For the text-containing cell, return its midpoint in (x, y) coordinate format. 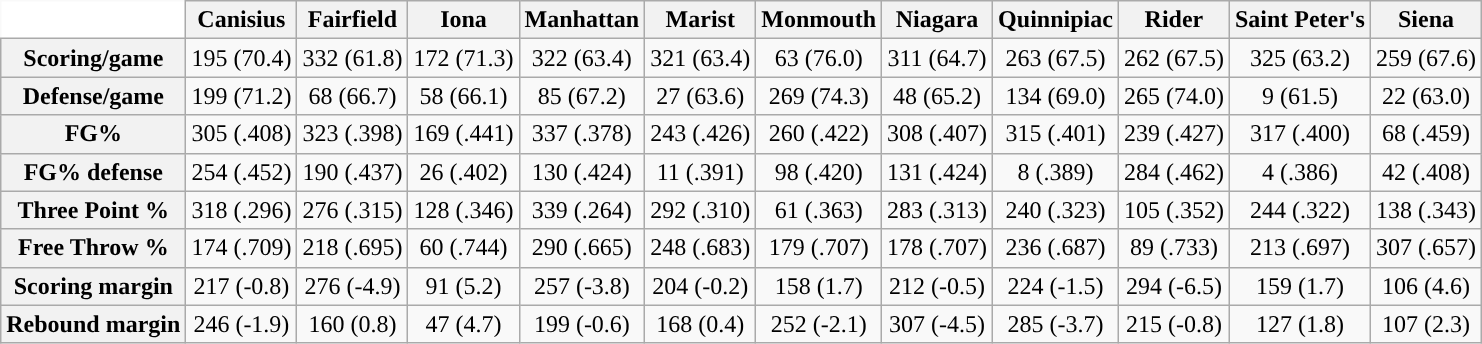
276 (-4.9) (352, 286)
127 (1.8) (1300, 324)
339 (.264) (582, 210)
257 (-3.8) (582, 286)
212 (-0.5) (938, 286)
42 (.408) (1426, 172)
Rider (1174, 20)
47 (4.7) (464, 324)
284 (.462) (1174, 172)
265 (74.0) (1174, 96)
Quinnipiac (1056, 20)
89 (.733) (1174, 248)
323 (.398) (352, 134)
325 (63.2) (1300, 58)
240 (.323) (1056, 210)
290 (.665) (582, 248)
159 (1.7) (1300, 286)
321 (63.4) (700, 58)
213 (.697) (1300, 248)
276 (.315) (352, 210)
158 (1.7) (819, 286)
68 (.459) (1426, 134)
Canisius (242, 20)
311 (64.7) (938, 58)
Fairfield (352, 20)
26 (.402) (464, 172)
292 (.310) (700, 210)
Scoring/game (94, 58)
262 (67.5) (1174, 58)
22 (63.0) (1426, 96)
27 (63.6) (700, 96)
263 (67.5) (1056, 58)
91 (5.2) (464, 286)
285 (-3.7) (1056, 324)
8 (.389) (1056, 172)
85 (67.2) (582, 96)
68 (66.7) (352, 96)
254 (.452) (242, 172)
244 (.322) (1300, 210)
224 (-1.5) (1056, 286)
236 (.687) (1056, 248)
Siena (1426, 20)
4 (.386) (1300, 172)
239 (.427) (1174, 134)
305 (.408) (242, 134)
332 (61.8) (352, 58)
131 (.424) (938, 172)
130 (.424) (582, 172)
259 (67.6) (1426, 58)
58 (66.1) (464, 96)
307 (-4.5) (938, 324)
174 (.709) (242, 248)
308 (.407) (938, 134)
199 (71.2) (242, 96)
11 (.391) (700, 172)
294 (-6.5) (1174, 286)
168 (0.4) (700, 324)
204 (-0.2) (700, 286)
315 (.401) (1056, 134)
128 (.346) (464, 210)
243 (.426) (700, 134)
317 (.400) (1300, 134)
FG% defense (94, 172)
134 (69.0) (1056, 96)
322 (63.4) (582, 58)
Three Point % (94, 210)
60 (.744) (464, 248)
Scoring margin (94, 286)
195 (70.4) (242, 58)
105 (.352) (1174, 210)
Monmouth (819, 20)
106 (4.6) (1426, 286)
98 (.420) (819, 172)
Iona (464, 20)
179 (.707) (819, 248)
217 (-0.8) (242, 286)
Manhattan (582, 20)
FG% (94, 134)
199 (-0.6) (582, 324)
Marist (700, 20)
260 (.422) (819, 134)
9 (61.5) (1300, 96)
190 (.437) (352, 172)
252 (-2.1) (819, 324)
318 (.296) (242, 210)
269 (74.3) (819, 96)
Niagara (938, 20)
215 (-0.8) (1174, 324)
246 (-1.9) (242, 324)
Rebound margin (94, 324)
172 (71.3) (464, 58)
307 (.657) (1426, 248)
Saint Peter's (1300, 20)
169 (.441) (464, 134)
337 (.378) (582, 134)
178 (.707) (938, 248)
Free Throw % (94, 248)
160 (0.8) (352, 324)
61 (.363) (819, 210)
283 (.313) (938, 210)
138 (.343) (1426, 210)
Defense/game (94, 96)
63 (76.0) (819, 58)
48 (65.2) (938, 96)
107 (2.3) (1426, 324)
218 (.695) (352, 248)
248 (.683) (700, 248)
